Return the (x, y) coordinate for the center point of the cell that contains the specified text.  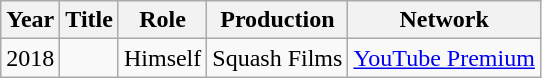
Squash Films (278, 58)
Production (278, 20)
Himself (162, 58)
Network (444, 20)
YouTube Premium (444, 58)
Title (90, 20)
Role (162, 20)
2018 (30, 58)
Year (30, 20)
